Capture the cell that displays the provided text and extract its (X, Y) central coordinate. 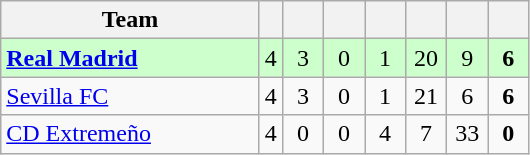
Team (130, 20)
9 (468, 58)
20 (426, 58)
21 (426, 96)
CD Extremeño (130, 134)
Real Madrid (130, 58)
7 (426, 134)
Sevilla FC (130, 96)
33 (468, 134)
